Pinpoint the cell where the given text exists, returning its (x, y) midpoint coordinate. 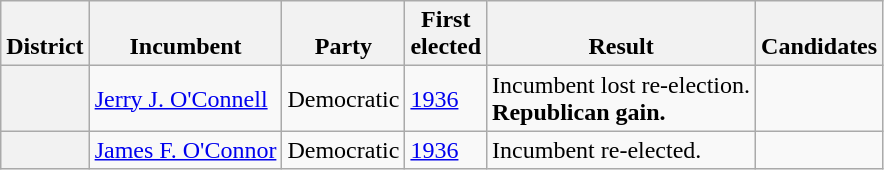
Incumbent (186, 34)
District (45, 34)
Jerry J. O'Connell (186, 98)
Incumbent re-elected. (622, 150)
Incumbent lost re-election.Republican gain. (622, 98)
James F. O'Connor (186, 150)
Firstelected (446, 34)
Party (344, 34)
Candidates (820, 34)
Result (622, 34)
